Determine the (x, y) coordinate at the center of the cell enclosing the given text.  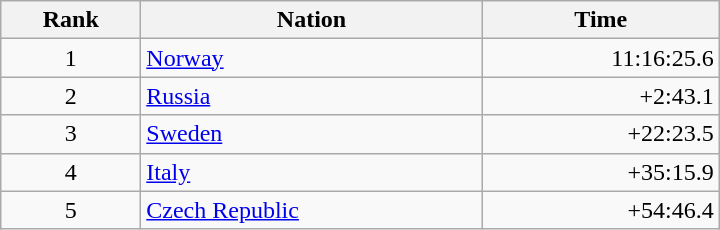
Sweden (312, 134)
+54:46.4 (600, 210)
Czech Republic (312, 210)
5 (71, 210)
Russia (312, 96)
+35:15.9 (600, 172)
Norway (312, 58)
+2:43.1 (600, 96)
Nation (312, 20)
11:16:25.6 (600, 58)
4 (71, 172)
3 (71, 134)
Rank (71, 20)
2 (71, 96)
Italy (312, 172)
Time (600, 20)
1 (71, 58)
+22:23.5 (600, 134)
